Provide the [x, y] coordinate of the cell's center where the given text is located.  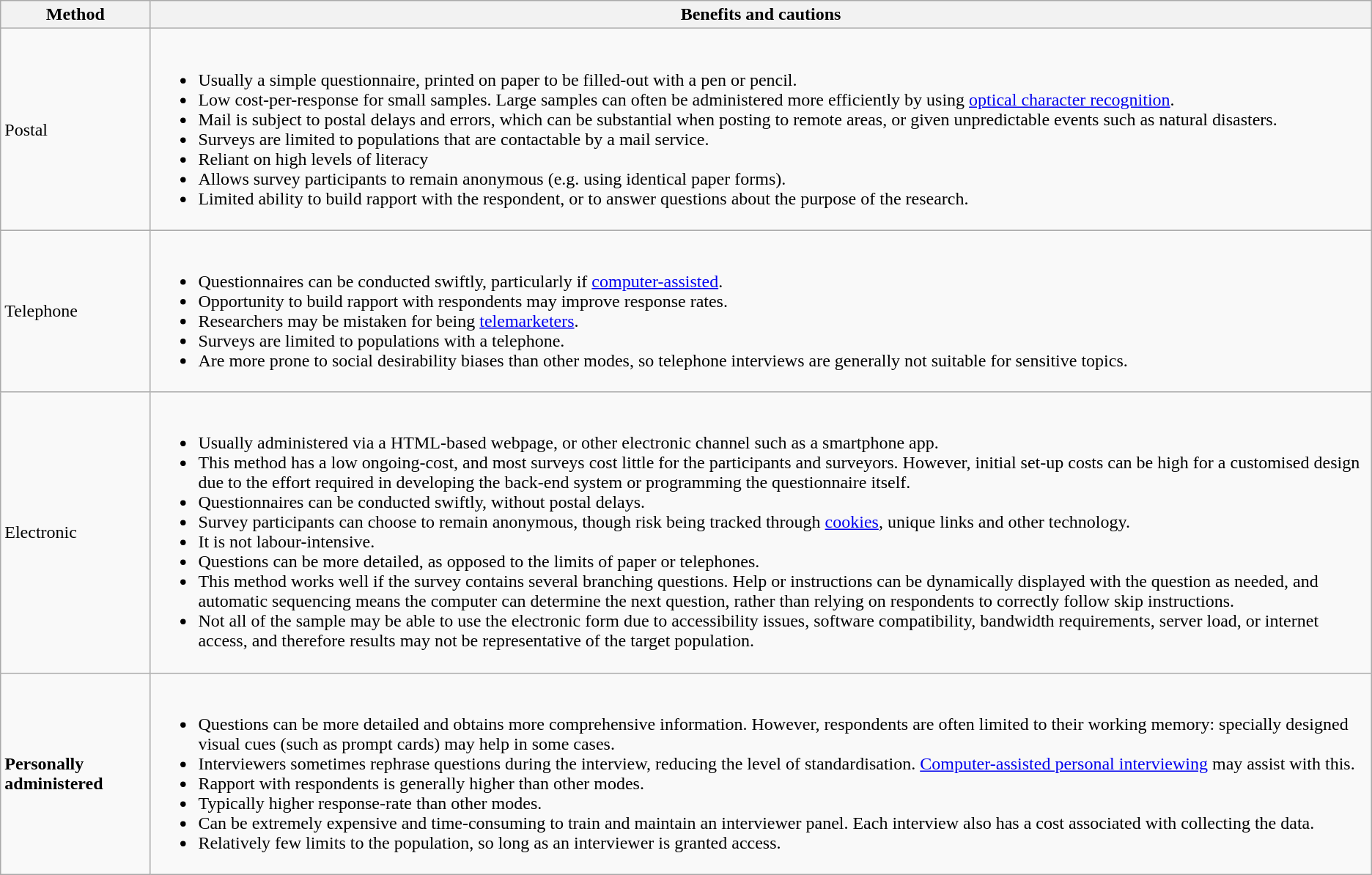
Method [75, 15]
Personally administered [75, 774]
Telephone [75, 311]
Benefits and cautions [761, 15]
Electronic [75, 532]
Postal [75, 129]
